Provide the [x, y] coordinate of the cell's center where the given text is located.  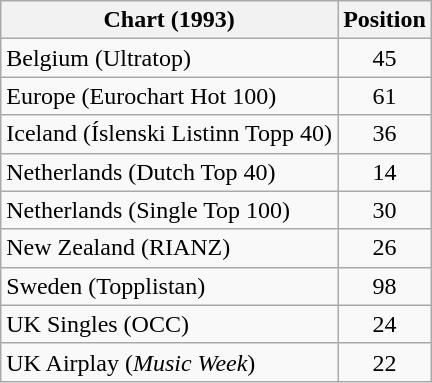
22 [385, 362]
New Zealand (RIANZ) [170, 248]
30 [385, 210]
Sweden (Topplistan) [170, 286]
98 [385, 286]
61 [385, 96]
Netherlands (Dutch Top 40) [170, 172]
Belgium (Ultratop) [170, 58]
Position [385, 20]
UK Airplay (Music Week) [170, 362]
Iceland (Íslenski Listinn Topp 40) [170, 134]
36 [385, 134]
Chart (1993) [170, 20]
26 [385, 248]
Netherlands (Single Top 100) [170, 210]
45 [385, 58]
Europe (Eurochart Hot 100) [170, 96]
24 [385, 324]
14 [385, 172]
UK Singles (OCC) [170, 324]
